Identify which cell holds the provided text, then report its [X, Y] central coordinate. 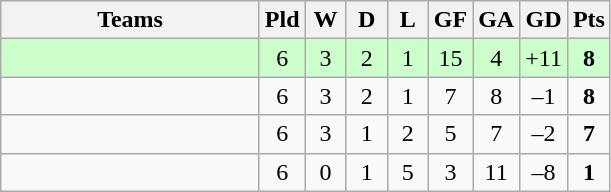
15 [450, 58]
GF [450, 20]
W [326, 20]
Pts [588, 20]
D [366, 20]
Pld [282, 20]
0 [326, 172]
Teams [130, 20]
GA [496, 20]
GD [544, 20]
11 [496, 172]
–2 [544, 134]
+11 [544, 58]
4 [496, 58]
–8 [544, 172]
–1 [544, 96]
L [408, 20]
